Detect which cell encompasses the target text, then output its [x, y] center coordinate. 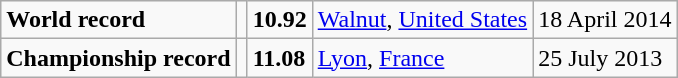
Championship record [118, 58]
Walnut, United States [422, 20]
Lyon, France [422, 58]
10.92 [280, 20]
18 April 2014 [605, 20]
11.08 [280, 58]
25 July 2013 [605, 58]
World record [118, 20]
